Capture the cell that displays the provided text and extract its (x, y) central coordinate. 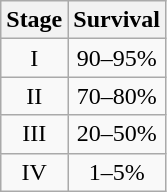
Stage (34, 20)
70–80% (117, 96)
III (34, 134)
II (34, 96)
1–5% (117, 172)
90–95% (117, 58)
Survival (117, 20)
IV (34, 172)
I (34, 58)
20–50% (117, 134)
